Capture the cell that displays the provided text and extract its [X, Y] central coordinate. 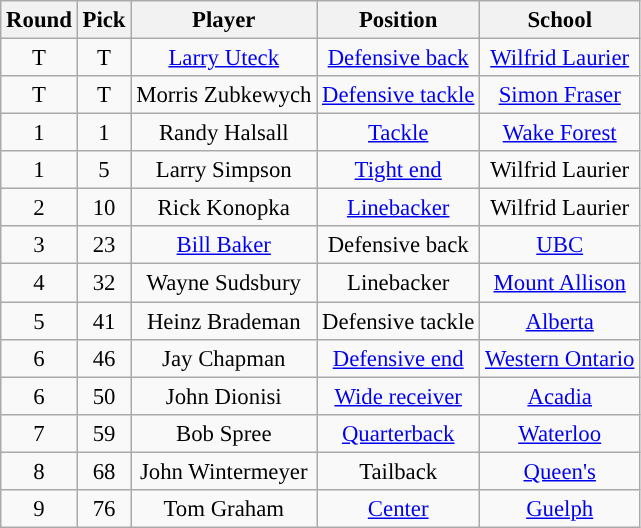
Morris Zubkewych [224, 95]
Jay Chapman [224, 358]
2 [39, 208]
Waterloo [560, 433]
Rick Konopka [224, 208]
Round [39, 20]
Wake Forest [560, 133]
Pick [104, 20]
41 [104, 321]
Bob Spree [224, 433]
UBC [560, 245]
7 [39, 433]
Tackle [398, 133]
Wide receiver [398, 396]
76 [104, 509]
23 [104, 245]
59 [104, 433]
Mount Allison [560, 283]
Alberta [560, 321]
4 [39, 283]
Tight end [398, 170]
Larry Simpson [224, 170]
Acadia [560, 396]
10 [104, 208]
Position [398, 20]
Bill Baker [224, 245]
9 [39, 509]
8 [39, 471]
46 [104, 358]
Randy Halsall [224, 133]
32 [104, 283]
John Dionisi [224, 396]
School [560, 20]
Wayne Sudsbury [224, 283]
68 [104, 471]
3 [39, 245]
Center [398, 509]
Quarterback [398, 433]
Defensive end [398, 358]
Queen's [560, 471]
Tom Graham [224, 509]
John Wintermeyer [224, 471]
Western Ontario [560, 358]
Larry Uteck [224, 58]
Tailback [398, 471]
Heinz Brademan [224, 321]
Player [224, 20]
Simon Fraser [560, 95]
Guelph [560, 509]
50 [104, 396]
